Find where the given text appears and provide that cell's center as (X, Y) coordinate. 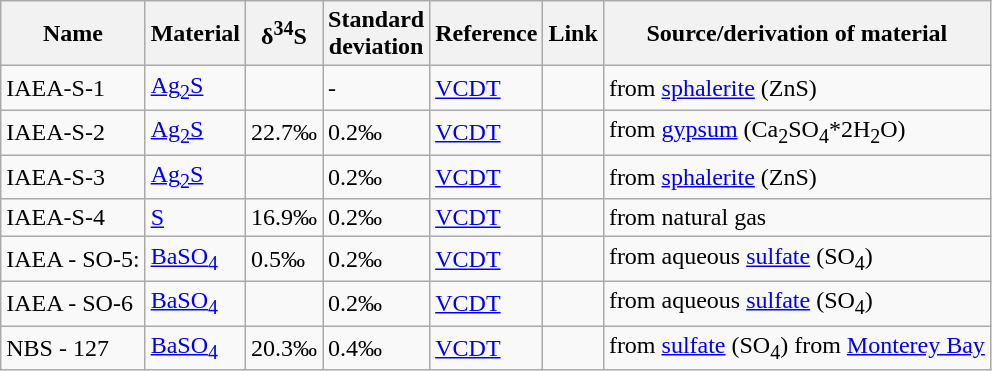
- (376, 88)
Link (573, 34)
δ34S (284, 34)
Material (195, 34)
22.7‰ (284, 132)
IAEA-S-3 (73, 176)
Standarddeviation (376, 34)
from natural gas (796, 218)
from sulfate (SO4) from Monterey Bay (796, 348)
Reference (486, 34)
from gypsum (Ca2SO4*2H2O) (796, 132)
IAEA - SO-5: (73, 259)
16.9‰ (284, 218)
IAEA-S-4 (73, 218)
IAEA - SO-6 (73, 303)
0.4‰ (376, 348)
20.3‰ (284, 348)
Name (73, 34)
S (195, 218)
IAEA-S-2 (73, 132)
Source/derivation of material (796, 34)
0.5‰ (284, 259)
IAEA-S-1 (73, 88)
NBS - 127 (73, 348)
